Find where the given text appears and provide that cell's center as [X, Y] coordinate. 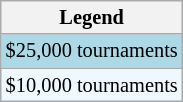
Legend [92, 17]
$10,000 tournaments [92, 85]
$25,000 tournaments [92, 51]
